Scan for the cell matching the given text and deliver its (X, Y) coordinate at center. 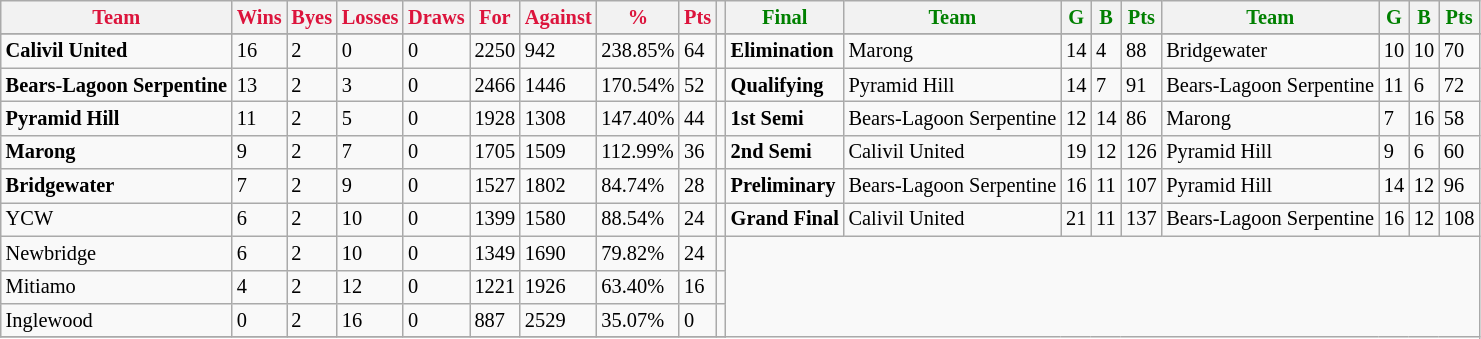
44 (698, 118)
Preliminary (785, 186)
1308 (558, 118)
Final (785, 17)
1928 (495, 118)
58 (1459, 118)
84.74% (638, 186)
1926 (558, 287)
942 (558, 51)
21 (1076, 219)
Newbridge (116, 253)
5 (370, 118)
Draws (436, 17)
64 (698, 51)
112.99% (638, 152)
Mitiamo (116, 287)
19 (1076, 152)
28 (698, 186)
1349 (495, 253)
91 (1141, 85)
137 (1141, 219)
Wins (260, 17)
1690 (558, 253)
1509 (558, 152)
72 (1459, 85)
52 (698, 85)
1705 (495, 152)
126 (1141, 152)
Against (558, 17)
1221 (495, 287)
YCW (116, 219)
% (638, 17)
Qualifying (785, 85)
107 (1141, 186)
1399 (495, 219)
1527 (495, 186)
Grand Final (785, 219)
35.07% (638, 320)
88.54% (638, 219)
Byes (311, 17)
96 (1459, 186)
2nd Semi (785, 152)
For (495, 17)
Inglewood (116, 320)
Elimination (785, 51)
70 (1459, 51)
79.82% (638, 253)
Losses (370, 17)
108 (1459, 219)
13 (260, 85)
3 (370, 85)
1802 (558, 186)
1580 (558, 219)
170.54% (638, 85)
2529 (558, 320)
2250 (495, 51)
147.40% (638, 118)
238.85% (638, 51)
60 (1459, 152)
63.40% (638, 287)
1446 (558, 85)
36 (698, 152)
2466 (495, 85)
88 (1141, 51)
86 (1141, 118)
1st Semi (785, 118)
887 (495, 320)
